Return (x, y) of the center of cell containing provided text 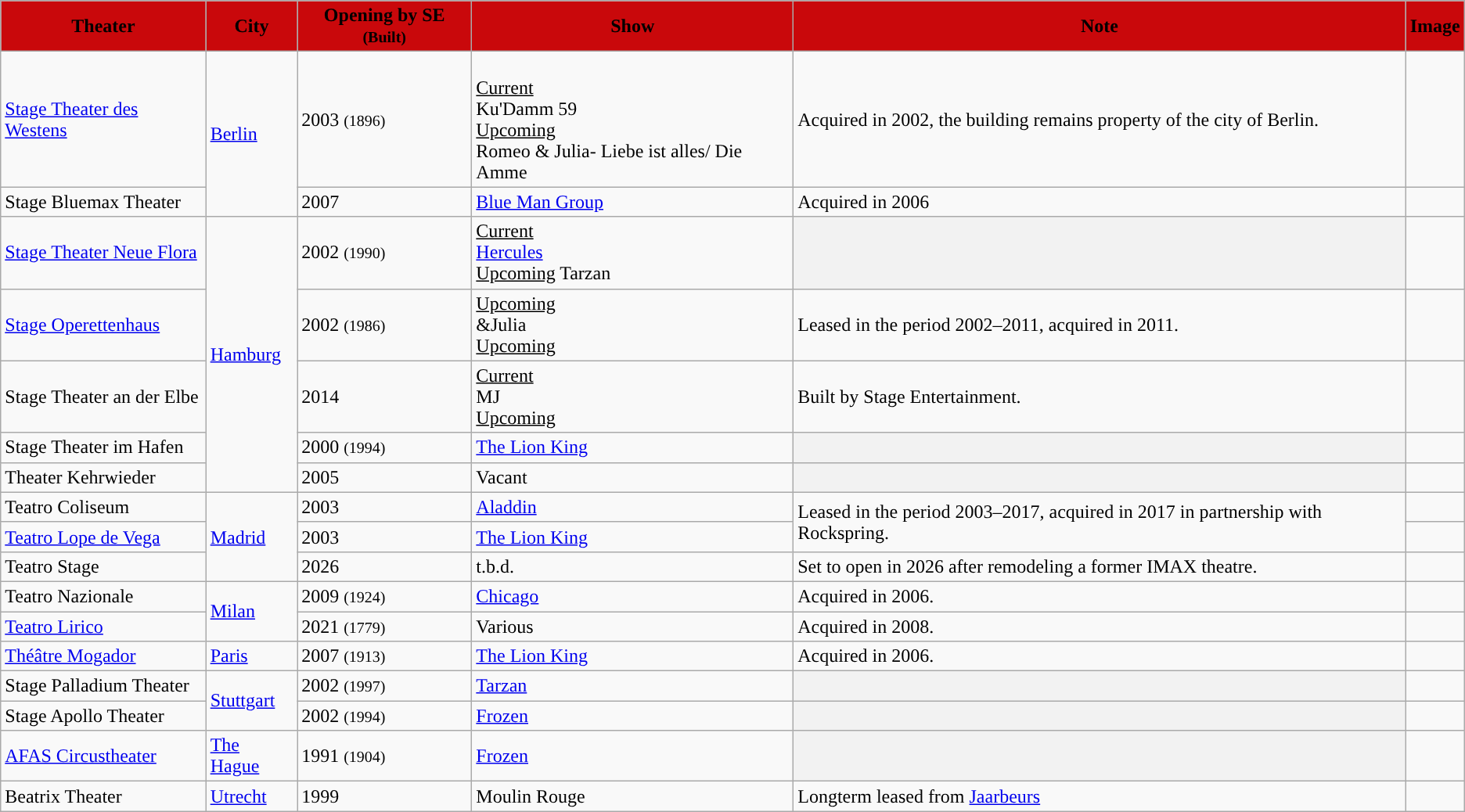
AFAS Circustheater (103, 756)
Stage Theater Neue Flora (103, 253)
Stage Bluemax Theater (103, 202)
Leased in the period 2003–2017, acquired in 2017 in partnership with Rockspring. (1100, 522)
Longterm leased from Jaarbeurs (1100, 796)
Berlin (252, 135)
Utrecht (252, 796)
Teatro Lope de Vega (103, 537)
2007 (1913) (385, 656)
Image (1435, 27)
Stage Palladium Theater (103, 686)
Teatro Nazionale (103, 596)
Various (632, 627)
CurrentHerculesUpcoming Tarzan (632, 253)
t.b.d. (632, 566)
2014 (385, 397)
Stage Apollo Theater (103, 716)
Teatro Coliseum (103, 507)
2009 (1924) (385, 596)
Stuttgart (252, 701)
Theater (103, 27)
Tarzan (632, 686)
Paris (252, 656)
1991 (1904) (385, 756)
Teatro Lirico (103, 627)
2000 (1994) (385, 447)
2002 (1986) (385, 325)
Hamburg (252, 354)
2026 (385, 566)
Madrid (252, 537)
Stage Operettenhaus (103, 325)
Built by Stage Entertainment. (1100, 397)
2002 (1994) (385, 716)
2021 (1779) (385, 627)
2002 (1997) (385, 686)
Stage Theater im Hafen (103, 447)
Upcoming&JuliaUpcoming (632, 325)
2002 (1990) (385, 253)
Leased in the period 2002–2011, acquired in 2011. (1100, 325)
Aladdin (632, 507)
Teatro Stage (103, 566)
Theater Kehrwieder (103, 477)
Vacant (632, 477)
Set to open in 2026 after remodeling a former IMAX theatre. (1100, 566)
Acquired in 2008. (1100, 627)
Show (632, 27)
2005 (385, 477)
2007 (385, 202)
Moulin Rouge (632, 796)
Milan (252, 611)
Note (1100, 27)
Théâtre Mogador (103, 656)
The Hague (252, 756)
CurrentMJUpcoming (632, 397)
CurrentKu'Damm 59UpcomingRomeo & Julia- Liebe ist alles/ Die Amme (632, 119)
City (252, 27)
Blue Man Group (632, 202)
1999 (385, 796)
Stage Theater an der Elbe (103, 397)
Opening by SE (Built) (385, 27)
Acquired in 2006 (1100, 202)
Acquired in 2002, the building remains property of the city of Berlin. (1100, 119)
Chicago (632, 596)
2003 (1896) (385, 119)
Beatrix Theater (103, 796)
Stage Theater des Westens (103, 119)
